Pinpoint the cell where the given text exists, returning its [x, y] midpoint coordinate. 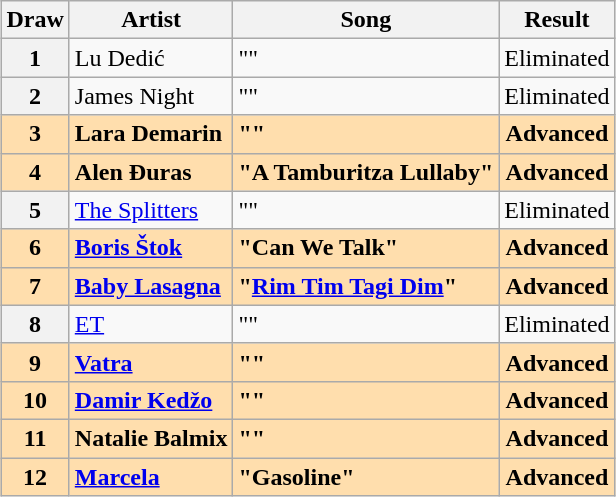
The Splitters [151, 210]
James Night [151, 96]
Lara Demarin [151, 134]
5 [35, 210]
11 [35, 438]
9 [35, 362]
Artist [151, 20]
"Gasoline" [366, 477]
ET [151, 324]
Damir Kedžo [151, 400]
6 [35, 248]
Draw [35, 20]
Marcela [151, 477]
Lu Dedić [151, 58]
"A Tamburitza Lullaby" [366, 172]
Vatra [151, 362]
Song [366, 20]
1 [35, 58]
12 [35, 477]
7 [35, 286]
"Can We Talk" [366, 248]
"Rim Tim Tagi Dim" [366, 286]
4 [35, 172]
Alen Đuras [151, 172]
Baby Lasagna [151, 286]
10 [35, 400]
2 [35, 96]
Boris Štok [151, 248]
Result [557, 20]
3 [35, 134]
8 [35, 324]
Natalie Balmix [151, 438]
